Output the [X, Y] coordinate of the center of the cell containing the given text.  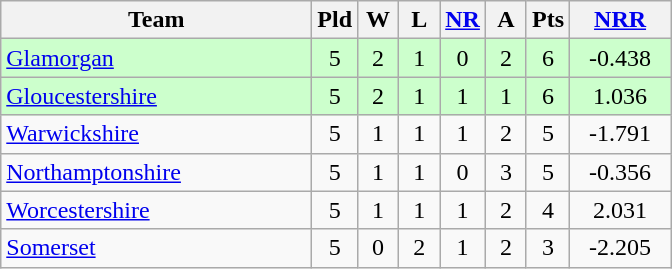
Glamorgan [156, 58]
-1.791 [620, 134]
Somerset [156, 248]
-2.205 [620, 248]
Warwickshire [156, 134]
1.036 [620, 96]
Northamptonshire [156, 172]
NRR [620, 20]
Worcestershire [156, 210]
Pld [335, 20]
2.031 [620, 210]
NR [463, 20]
Pts [548, 20]
-0.438 [620, 58]
A [506, 20]
-0.356 [620, 172]
L [420, 20]
Team [156, 20]
Gloucestershire [156, 96]
4 [548, 210]
W [378, 20]
